Search for the cell housing the specified text and yield its [x, y] center coordinate. 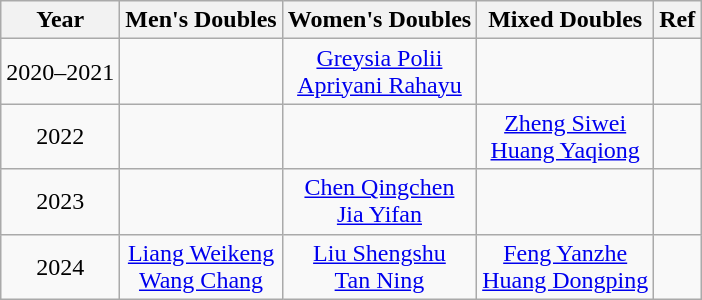
2024 [60, 266]
2023 [60, 202]
Zheng SiweiHuang Yaqiong [566, 136]
Women's Doubles [379, 20]
Liang WeikengWang Chang [201, 266]
Ref [678, 20]
Mixed Doubles [566, 20]
Liu ShengshuTan Ning [379, 266]
2022 [60, 136]
Men's Doubles [201, 20]
2020–2021 [60, 72]
Year [60, 20]
Greysia PoliiApriyani Rahayu [379, 72]
Feng YanzheHuang Dongping [566, 266]
Chen QingchenJia Yifan [379, 202]
